Determine the [X, Y] coordinate at the center of the cell enclosing the given text.  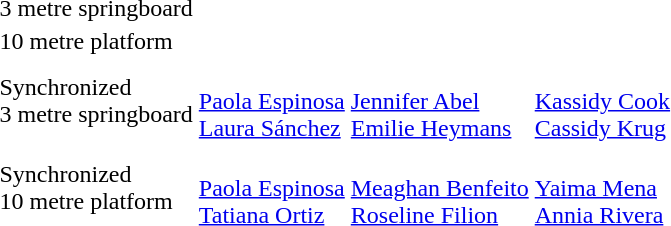
Paola EspinosaLaura Sánchez [272, 101]
Jennifer AbelEmilie Heymans [440, 101]
Kassidy CookCassidy Krug [602, 101]
